Output the [x, y] coordinate of the center of the cell containing the given text.  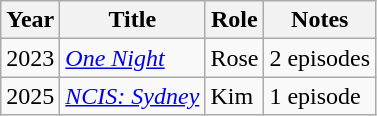
Year [30, 20]
2 episodes [320, 58]
Role [234, 20]
One Night [132, 58]
2023 [30, 58]
1 episode [320, 96]
Title [132, 20]
Notes [320, 20]
NCIS: Sydney [132, 96]
Kim [234, 96]
2025 [30, 96]
Rose [234, 58]
